Scan for the cell matching the given text and deliver its (x, y) coordinate at center. 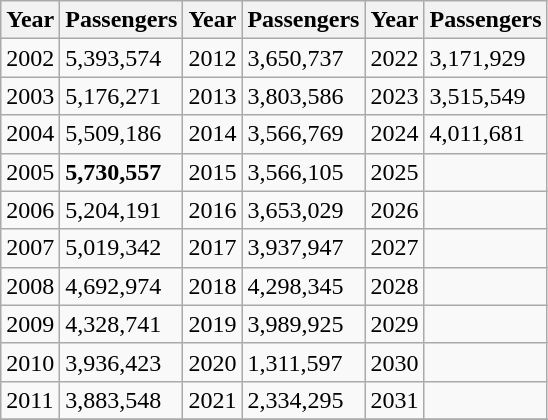
2002 (30, 58)
4,298,345 (304, 286)
2015 (212, 172)
3,515,549 (486, 96)
1,311,597 (304, 362)
2009 (30, 324)
2029 (394, 324)
2008 (30, 286)
2005 (30, 172)
5,393,574 (122, 58)
5,730,557 (122, 172)
4,692,974 (122, 286)
2021 (212, 400)
3,650,737 (304, 58)
2028 (394, 286)
2022 (394, 58)
2006 (30, 210)
2030 (394, 362)
2016 (212, 210)
2017 (212, 248)
2026 (394, 210)
3,936,423 (122, 362)
2003 (30, 96)
3,566,769 (304, 134)
2012 (212, 58)
2014 (212, 134)
5,019,342 (122, 248)
4,328,741 (122, 324)
2013 (212, 96)
3,803,586 (304, 96)
3,566,105 (304, 172)
5,204,191 (122, 210)
4,011,681 (486, 134)
2020 (212, 362)
2031 (394, 400)
2004 (30, 134)
3,989,925 (304, 324)
3,171,929 (486, 58)
3,937,947 (304, 248)
3,653,029 (304, 210)
5,176,271 (122, 96)
2011 (30, 400)
5,509,186 (122, 134)
2007 (30, 248)
2,334,295 (304, 400)
2027 (394, 248)
2018 (212, 286)
2010 (30, 362)
2024 (394, 134)
2025 (394, 172)
3,883,548 (122, 400)
2019 (212, 324)
2023 (394, 96)
